Extract the (x, y) coordinate from the center of the cell holding the provided text.  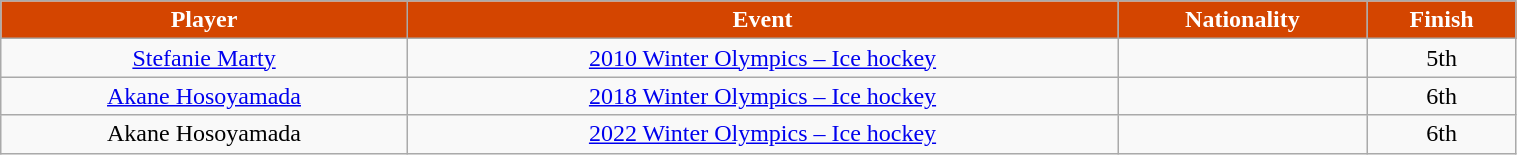
Nationality (1242, 20)
2018 Winter Olympics – Ice hockey (762, 96)
2010 Winter Olympics – Ice hockey (762, 58)
5th (1442, 58)
Player (204, 20)
Finish (1442, 20)
2022 Winter Olympics – Ice hockey (762, 134)
Stefanie Marty (204, 58)
Event (762, 20)
